Return the (X, Y) coordinate for the center point of the cell that contains the specified text.  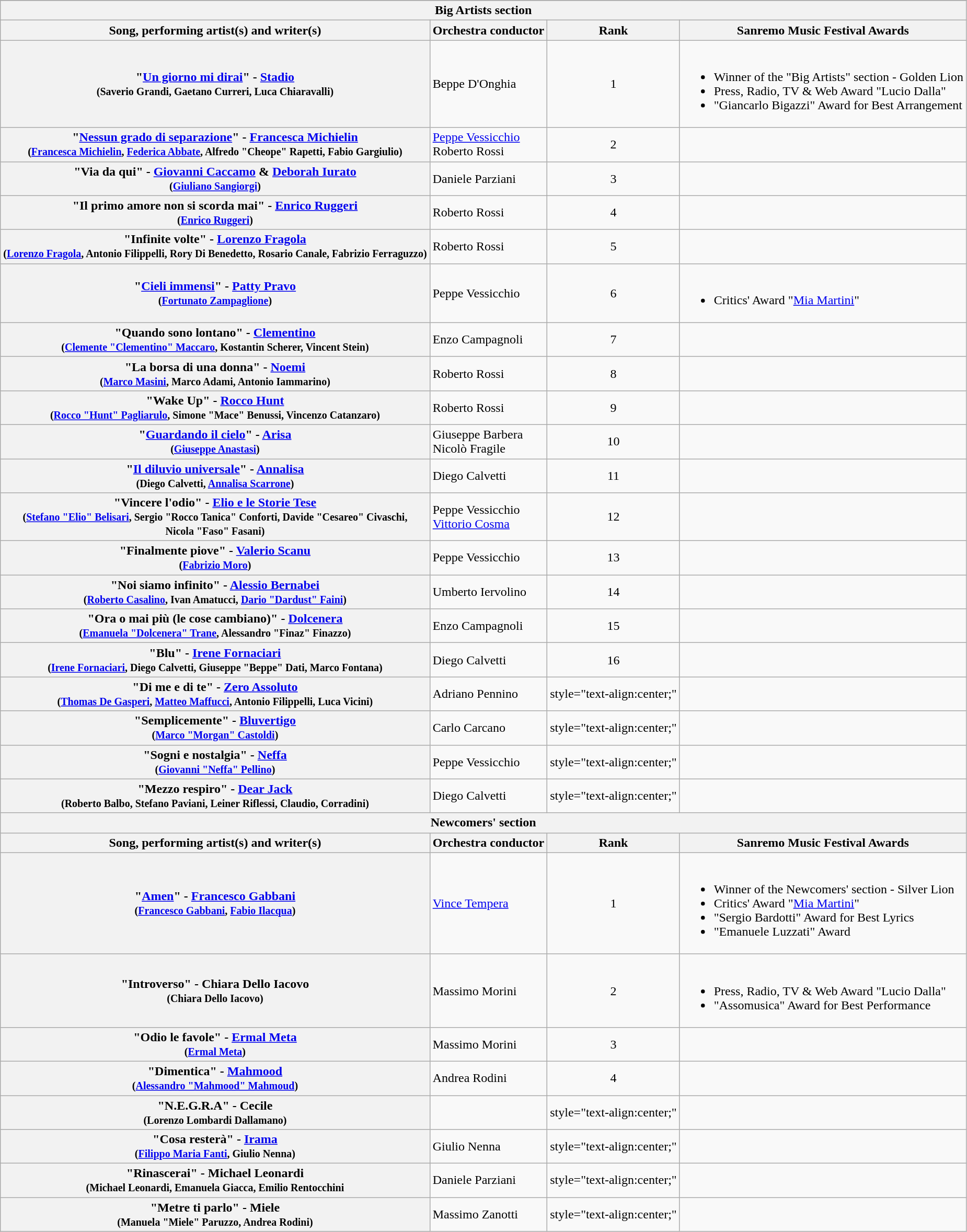
Beppe D'Onghia (488, 84)
"Il primo amore non si scorda mai" - Enrico Ruggeri(Enrico Ruggeri) (215, 212)
9 (614, 408)
"Introverso" - Chiara Dello Iacovo(Chiara Dello Iacovo) (215, 991)
"Noi siamo infinito" - Alessio Bernabei(Roberto Casalino, Ivan Amatucci, Dario "Dardust" Faini) (215, 592)
Adriano Pennino (488, 694)
7 (614, 340)
10 (614, 441)
8 (614, 373)
Giulio Nenna (488, 1147)
Massimo Zanotti (488, 1215)
"Semplicemente" - Bluvertigo(Marco "Morgan" Castoldi) (215, 728)
Andrea Rodini (488, 1078)
"La borsa di una donna" - Noemi(Marco Masini, Marco Adami, Antonio Iammarino) (215, 373)
"Il diluvio universale" - Annalisa(Diego Calvetti, Annalisa Scarrone) (215, 476)
Big Artists section (483, 10)
"Infinite volte" - Lorenzo Fragola(Lorenzo Fragola, Antonio Filippelli, Rory Di Benedetto, Rosario Canale, Fabrizio Ferraguzzo) (215, 247)
Carlo Carcano (488, 728)
6 (614, 293)
11 (614, 476)
Press, Radio, TV & Web Award "Lucio Dalla""Assomusica" Award for Best Performance (823, 991)
"Cosa resterà" - Irama(Filippo Maria Fanti, Giulio Nenna) (215, 1147)
"Odio le favole" - Ermal Meta(Ermal Meta) (215, 1044)
13 (614, 558)
"N.E.G.R.A" - Cecile(Lorenzo Lombardi Dallamano) (215, 1112)
"Via da qui" - Giovanni Caccamo & Deborah Iurato(Giuliano Sangiorgi) (215, 179)
14 (614, 592)
Newcomers' section (483, 823)
12 (614, 517)
Vince Tempera (488, 903)
"Sogni e nostalgia" - Neffa(Giovanni "Neffa" Pellino) (215, 762)
"Ora o mai più (le cose cambiano)" - Dolcenera(Emanuela "Dolcenera" Trane, Alessandro "Finaz" Finazzo) (215, 626)
"Guardando il cielo" - Arisa(Giuseppe Anastasi) (215, 441)
"Dimentica" - Mahmood(Alessandro "Mahmood" Mahmoud) (215, 1078)
Winner of the Newcomers' section - Silver LionCritics' Award "Mia Martini""Sergio Bardotti" Award for Best Lyrics"Emanuele Luzzati" Award (823, 903)
"Amen" - Francesco Gabbani(Francesco Gabbani, Fabio Ilacqua) (215, 903)
"Di me e di te" - Zero Assoluto(Thomas De Gasperi, Matteo Maffucci, Antonio Filippelli, Luca Vicini) (215, 694)
"Vincere l'odio" - Elio e le Storie Tese(Stefano "Elio" Belisari, Sergio "Rocco Tanica" Conforti, Davide "Cesareo" Civaschi, Nicola "Faso" Fasani) (215, 517)
"Un giorno mi dirai" - Stadio(Saverio Grandi, Gaetano Curreri, Luca Chiaravalli) (215, 84)
Giuseppe BarberaNicolò Fragile (488, 441)
"Quando sono lontano" - Clementino(Clemente "Clementino" Maccaro, Kostantin Scherer, Vincent Stein) (215, 340)
Winner of the "Big Artists" section - Golden LionPress, Radio, TV & Web Award "Lucio Dalla""Giancarlo Bigazzi" Award for Best Arrangement (823, 84)
Peppe VessicchioVittorio Cosma (488, 517)
"Nessun grado di separazione" - Francesca Michielin(Francesca Michielin, Federica Abbate, Alfredo "Cheope" Rapetti, Fabio Gargiulio) (215, 144)
5 (614, 247)
15 (614, 626)
Peppe VessicchioRoberto Rossi (488, 144)
16 (614, 660)
"Metre ti parlo" - Miele(Manuela "Miele" Paruzzo, Andrea Rodini) (215, 1215)
Critics' Award "Mia Martini" (823, 293)
Umberto Iervolino (488, 592)
"Blu" - Irene Fornaciari(Irene Fornaciari, Diego Calvetti, Giuseppe "Beppe" Dati, Marco Fontana) (215, 660)
"Cieli immensi" - Patty Pravo(Fortunato Zampaglione) (215, 293)
"Rinascerai" - Michael Leonardi(Michael Leonardi, Emanuela Giacca, Emilio Rentocchini (215, 1180)
"Wake Up" - Rocco Hunt(Rocco "Hunt" Pagliarulo, Simone "Mace" Benussi, Vincenzo Catanzaro) (215, 408)
"Finalmente piove" - Valerio Scanu(Fabrizio Moro) (215, 558)
"Mezzo respiro" - Dear Jack(Roberto Balbo, Stefano Paviani, Leiner Riflessi, Claudio, Corradini) (215, 796)
